Return [X, Y] of the center of cell containing provided text 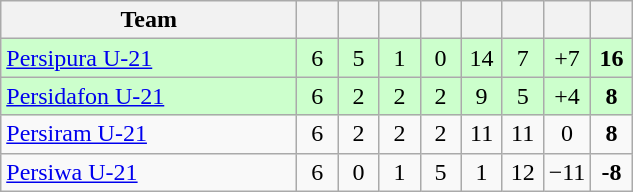
Persidafon U-21 [149, 96]
Team [149, 20]
12 [522, 172]
+7 [567, 58]
Persiram U-21 [149, 134]
7 [522, 58]
9 [482, 96]
−11 [567, 172]
16 [612, 58]
-8 [612, 172]
14 [482, 58]
Persiwa U-21 [149, 172]
+4 [567, 96]
Persipura U-21 [149, 58]
